Pinpoint the cell where the given text exists, returning its (X, Y) midpoint coordinate. 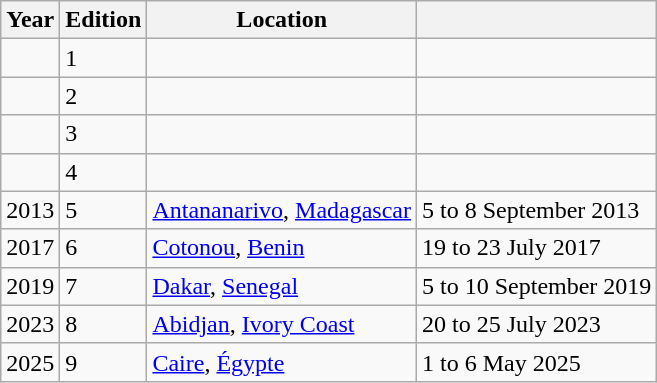
2013 (30, 210)
4 (104, 172)
2 (104, 96)
9 (104, 362)
1 to 6 May 2025 (537, 362)
2017 (30, 248)
Dakar, Senegal (282, 286)
Abidjan, Ivory Coast (282, 324)
5 to 10 September 2019 (537, 286)
5 (104, 210)
7 (104, 286)
Year (30, 20)
2019 (30, 286)
3 (104, 134)
19 to 23 July 2017 (537, 248)
2023 (30, 324)
6 (104, 248)
Caire, Égypte (282, 362)
8 (104, 324)
5 to 8 September 2013 (537, 210)
2025 (30, 362)
Edition (104, 20)
Antananarivo, Madagascar (282, 210)
Location (282, 20)
20 to 25 July 2023 (537, 324)
1 (104, 58)
Cotonou, Benin (282, 248)
